Scan for the cell matching the given text and deliver its [x, y] coordinate at center. 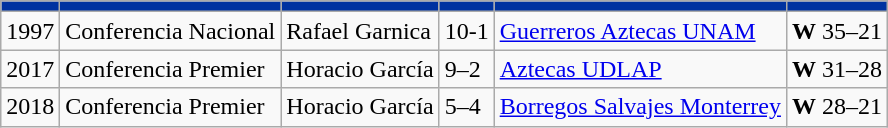
9–2 [466, 69]
2017 [30, 69]
Borregos Salvajes Monterrey [640, 107]
Conferencia Nacional [170, 31]
1997 [30, 31]
W 28–21 [836, 107]
Aztecas UDLAP [640, 69]
5–4 [466, 107]
W 31–28 [836, 69]
2018 [30, 107]
10-1 [466, 31]
Guerreros Aztecas UNAM [640, 31]
Rafael Garnica [360, 31]
W 35–21 [836, 31]
